From the cell containing the given text, extract its center point as [x, y] coordinate. 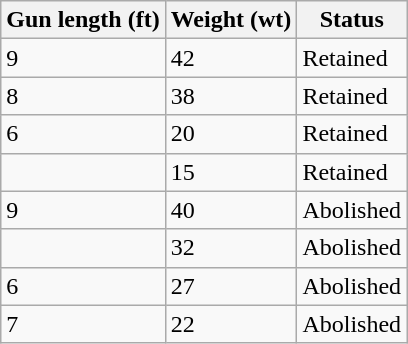
20 [231, 134]
38 [231, 96]
Gun length (ft) [83, 20]
42 [231, 58]
40 [231, 210]
15 [231, 172]
22 [231, 324]
27 [231, 286]
Weight (wt) [231, 20]
Status [352, 20]
8 [83, 96]
32 [231, 248]
7 [83, 324]
